Locate the cell with the specified text and output its [X, Y] center coordinate. 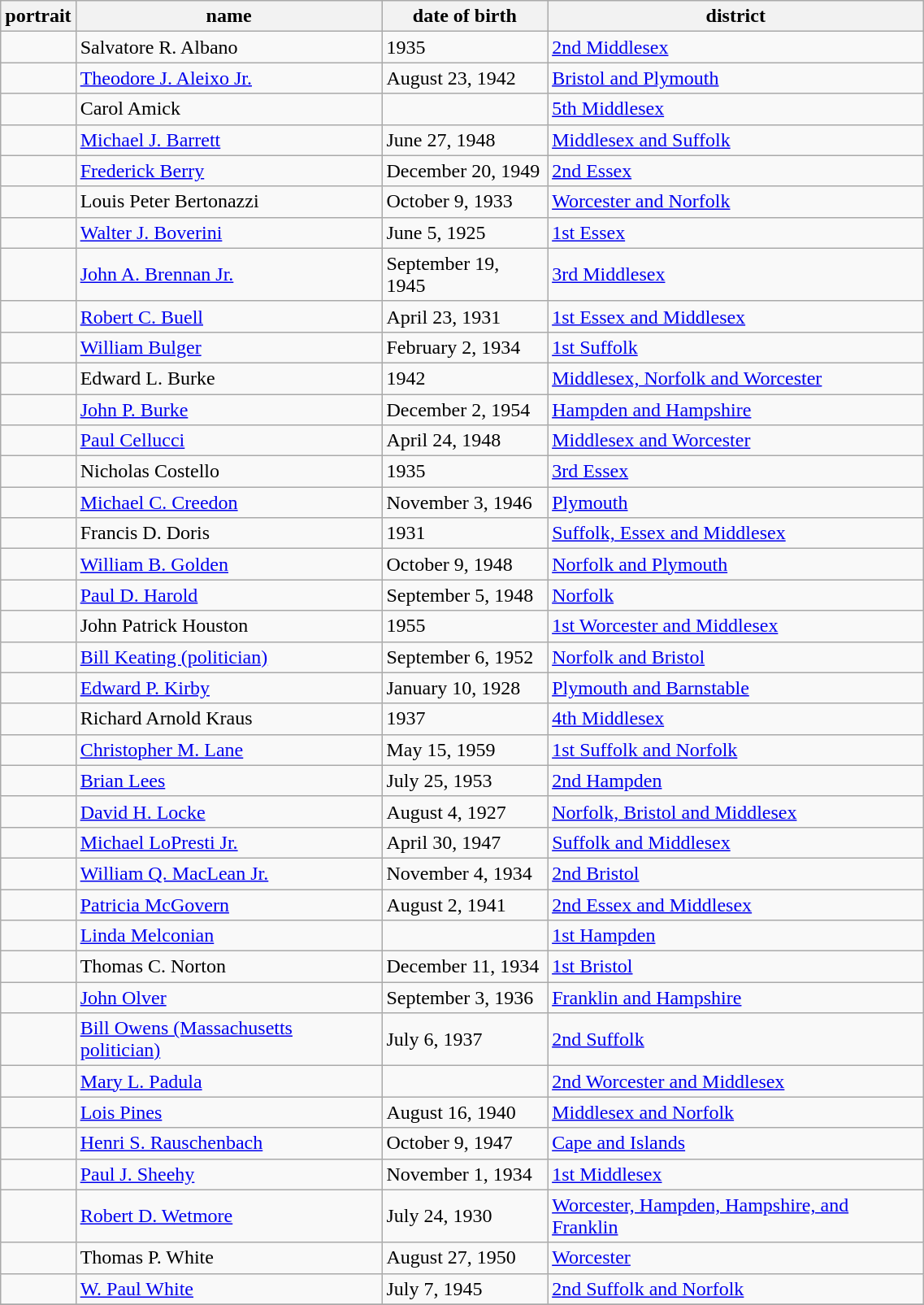
John A. Brennan Jr. [229, 275]
William Bulger [229, 347]
1st Essex [736, 233]
January 10, 1928 [465, 688]
Lois Pines [229, 1112]
August 27, 1950 [465, 1258]
1st Suffolk and Norfolk [736, 750]
Worcester, Hampden, Hampshire, and Franklin [736, 1216]
Middlesex, Norfolk and Worcester [736, 378]
September 5, 1948 [465, 595]
July 24, 1930 [465, 1216]
John Patrick Houston [229, 626]
2nd Hampden [736, 781]
Cape and Islands [736, 1143]
April 30, 1947 [465, 842]
Frederick Berry [229, 171]
Linda Melconian [229, 936]
Thomas C. Norton [229, 967]
Paul Cellucci [229, 441]
August 16, 1940 [465, 1112]
Suffolk, Essex and Middlesex [736, 533]
Thomas P. White [229, 1258]
Henri S. Rauschenbach [229, 1143]
2nd Worcester and Middlesex [736, 1081]
Nicholas Costello [229, 472]
Norfolk and Plymouth [736, 564]
John P. Burke [229, 409]
April 23, 1931 [465, 316]
1931 [465, 533]
3rd Essex [736, 472]
2nd Suffolk [736, 1039]
Brian Lees [229, 781]
2nd Essex [736, 171]
district [736, 16]
5th Middlesex [736, 109]
June 5, 1925 [465, 233]
Michael J. Barrett [229, 140]
Michael LoPresti Jr. [229, 842]
Hampden and Hampshire [736, 409]
1st Hampden [736, 936]
July 7, 1945 [465, 1289]
name [229, 16]
October 9, 1933 [465, 202]
Paul J. Sheehy [229, 1174]
September 19, 1945 [465, 275]
Worcester and Norfolk [736, 202]
May 15, 1959 [465, 750]
Louis Peter Bertonazzi [229, 202]
1st Middlesex [736, 1174]
August 2, 1941 [465, 905]
Middlesex and Norfolk [736, 1112]
Michael C. Creedon [229, 502]
David H. Locke [229, 811]
Bill Owens (Massachusetts politician) [229, 1039]
1st Suffolk [736, 347]
1937 [465, 719]
April 24, 1948 [465, 441]
Edward L. Burke [229, 378]
John Olver [229, 998]
1955 [465, 626]
July 25, 1953 [465, 781]
Norfolk and Bristol [736, 657]
William Q. MacLean Jr. [229, 873]
2nd Suffolk and Norfolk [736, 1289]
1st Bristol [736, 967]
Suffolk and Middlesex [736, 842]
July 6, 1937 [465, 1039]
William B. Golden [229, 564]
November 3, 1946 [465, 502]
date of birth [465, 16]
2nd Middlesex [736, 47]
Salvatore R. Albano [229, 47]
Robert C. Buell [229, 316]
2nd Bristol [736, 873]
February 2, 1934 [465, 347]
3rd Middlesex [736, 275]
Middlesex and Worcester [736, 441]
Christopher M. Lane [229, 750]
Richard Arnold Kraus [229, 719]
Theodore J. Aleixo Jr. [229, 78]
Worcester [736, 1258]
Plymouth and Barnstable [736, 688]
Bristol and Plymouth [736, 78]
November 4, 1934 [465, 873]
September 3, 1936 [465, 998]
June 27, 1948 [465, 140]
Franklin and Hampshire [736, 998]
4th Middlesex [736, 719]
November 1, 1934 [465, 1174]
September 6, 1952 [465, 657]
portrait [38, 16]
October 9, 1948 [465, 564]
December 11, 1934 [465, 967]
August 4, 1927 [465, 811]
Plymouth [736, 502]
Robert D. Wetmore [229, 1216]
1942 [465, 378]
2nd Essex and Middlesex [736, 905]
Patricia McGovern [229, 905]
October 9, 1947 [465, 1143]
August 23, 1942 [465, 78]
1st Worcester and Middlesex [736, 626]
Mary L. Padula [229, 1081]
Bill Keating (politician) [229, 657]
Norfolk, Bristol and Middlesex [736, 811]
Walter J. Boverini [229, 233]
Norfolk [736, 595]
Middlesex and Suffolk [736, 140]
W. Paul White [229, 1289]
Francis D. Doris [229, 533]
December 2, 1954 [465, 409]
Paul D. Harold [229, 595]
1st Essex and Middlesex [736, 316]
December 20, 1949 [465, 171]
Carol Amick [229, 109]
Edward P. Kirby [229, 688]
